Find where the given text appears and provide that cell's center as (x, y) coordinate. 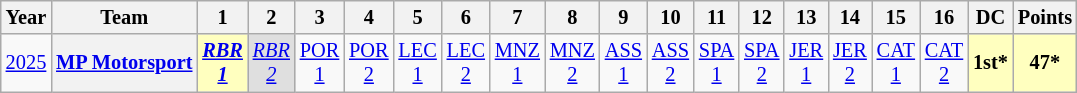
JER1 (806, 63)
11 (716, 17)
3 (320, 17)
12 (762, 17)
Team (124, 17)
10 (670, 17)
16 (944, 17)
6 (466, 17)
MNZ1 (518, 63)
POR1 (320, 63)
ASS2 (670, 63)
2025 (26, 63)
RBR1 (222, 63)
LEC1 (417, 63)
Points (1045, 17)
Year (26, 17)
SPA2 (762, 63)
13 (806, 17)
RBR2 (272, 63)
1st* (990, 63)
CAT2 (944, 63)
47* (1045, 63)
9 (624, 17)
15 (896, 17)
SPA1 (716, 63)
LEC2 (466, 63)
4 (368, 17)
5 (417, 17)
8 (572, 17)
DC (990, 17)
2 (272, 17)
MNZ2 (572, 63)
CAT1 (896, 63)
7 (518, 17)
JER2 (850, 63)
14 (850, 17)
1 (222, 17)
POR2 (368, 63)
ASS1 (624, 63)
MP Motorsport (124, 63)
